Return the [X, Y] coordinate for the center point of the cell that contains the specified text.  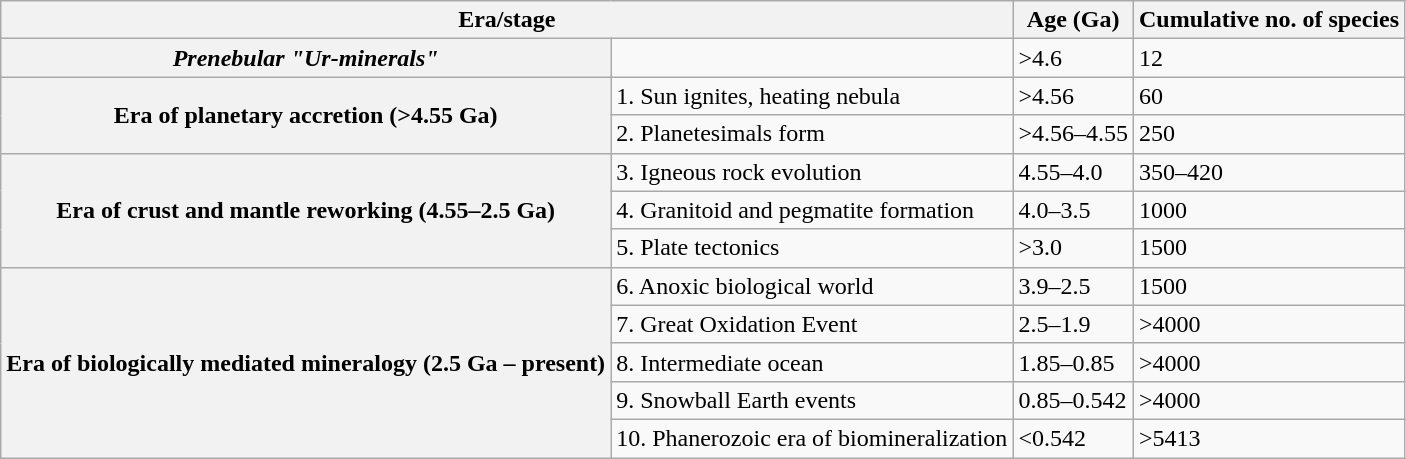
60 [1270, 96]
Era of biologically mediated mineralogy (2.5 Ga – present) [306, 362]
4.0–3.5 [1074, 210]
8. Intermediate ocean [812, 362]
4. Granitoid and pegmatite formation [812, 210]
>3.0 [1074, 248]
1. Sun ignites, heating nebula [812, 96]
Cumulative no. of species [1270, 20]
Era/stage [507, 20]
5. Plate tectonics [812, 248]
>4.56–4.55 [1074, 134]
3. Igneous rock evolution [812, 172]
Age (Ga) [1074, 20]
9. Snowball Earth events [812, 400]
250 [1270, 134]
2.5–1.9 [1074, 324]
1.85–0.85 [1074, 362]
6. Anoxic biological world [812, 286]
0.85–0.542 [1074, 400]
2. Planetesimals form [812, 134]
>5413 [1270, 438]
4.55–4.0 [1074, 172]
<0.542 [1074, 438]
350–420 [1270, 172]
7. Great Oxidation Event [812, 324]
Era of planetary accretion (>4.55 Ga) [306, 115]
>4.6 [1074, 58]
>4.56 [1074, 96]
1000 [1270, 210]
Era of crust and mantle reworking (4.55–2.5 Ga) [306, 210]
Prenebular "Ur-minerals" [306, 58]
3.9–2.5 [1074, 286]
12 [1270, 58]
10. Phanerozoic era of biomineralization [812, 438]
